Determine the [X, Y] coordinate at the center of the cell enclosing the given text.  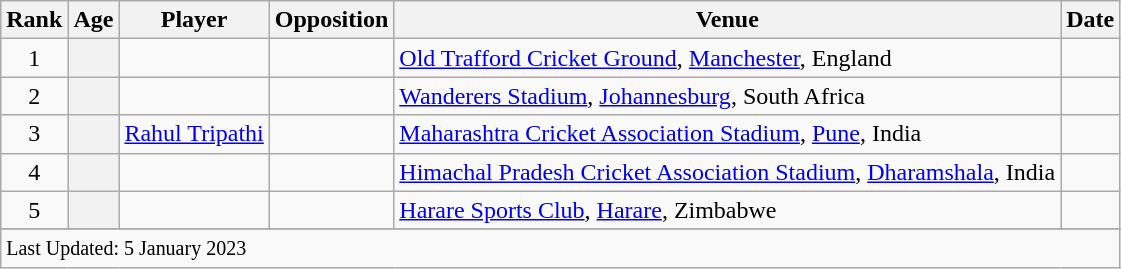
Age [94, 20]
Rahul Tripathi [194, 134]
1 [34, 58]
Maharashtra Cricket Association Stadium, Pune, India [728, 134]
4 [34, 172]
Player [194, 20]
Rank [34, 20]
Venue [728, 20]
Date [1090, 20]
Harare Sports Club, Harare, Zimbabwe [728, 210]
Opposition [331, 20]
Last Updated: 5 January 2023 [560, 248]
Wanderers Stadium, Johannesburg, South Africa [728, 96]
Old Trafford Cricket Ground, Manchester, England [728, 58]
5 [34, 210]
2 [34, 96]
3 [34, 134]
Himachal Pradesh Cricket Association Stadium, Dharamshala, India [728, 172]
